Find where the given text appears and provide that cell's center as (x, y) coordinate. 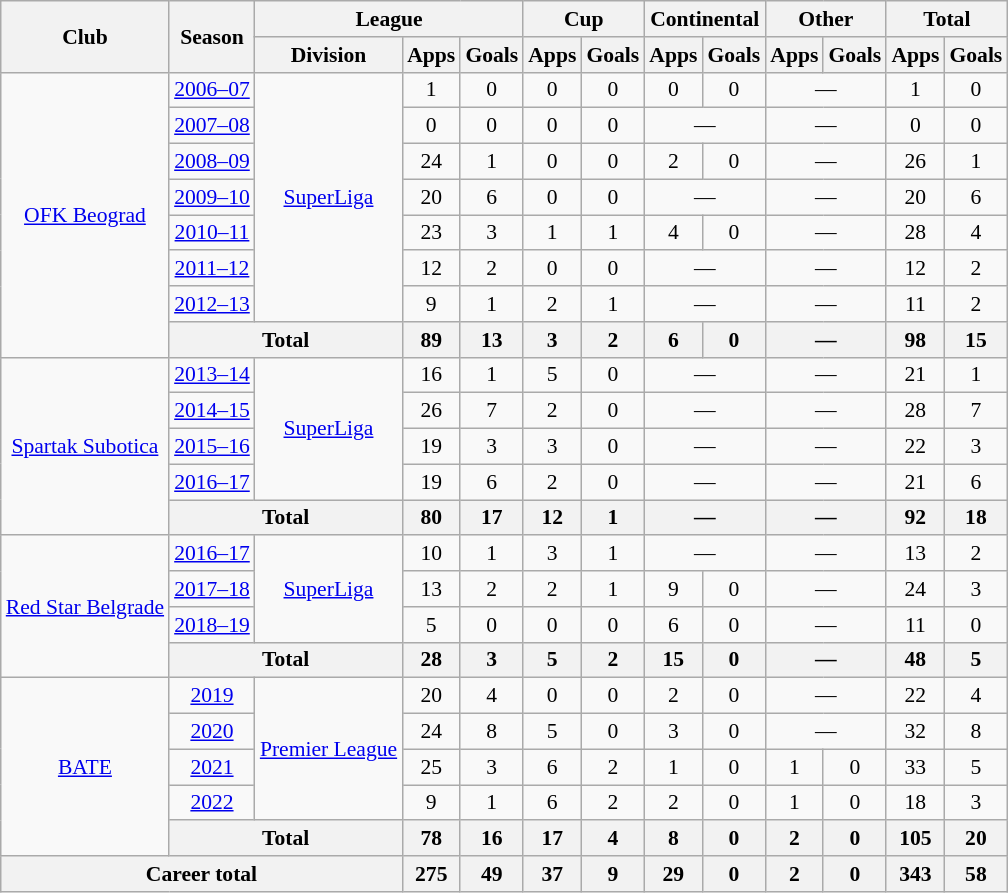
89 (431, 340)
Other (826, 19)
10 (431, 554)
275 (431, 874)
League (389, 19)
25 (431, 767)
2006–07 (212, 90)
92 (915, 518)
OFK Beograd (85, 214)
2014–15 (212, 411)
78 (431, 839)
32 (915, 732)
2020 (212, 732)
Division (328, 55)
98 (915, 340)
2007–08 (212, 126)
2022 (212, 803)
2013–14 (212, 375)
33 (915, 767)
Cup (584, 19)
2011–12 (212, 269)
80 (431, 518)
Premier League (328, 749)
37 (552, 874)
BATE (85, 767)
Career total (202, 874)
Spartak Subotica (85, 446)
2008–09 (212, 162)
29 (673, 874)
343 (915, 874)
Season (212, 36)
2021 (212, 767)
58 (976, 874)
Continental (704, 19)
23 (431, 233)
2012–13 (212, 304)
2018–19 (212, 625)
2010–11 (212, 233)
Red Star Belgrade (85, 607)
2015–16 (212, 447)
2009–10 (212, 197)
105 (915, 839)
2019 (212, 696)
2017–18 (212, 589)
Club (85, 36)
48 (915, 660)
49 (492, 874)
